Detect which cell encompasses the target text, then output its (X, Y) center coordinate. 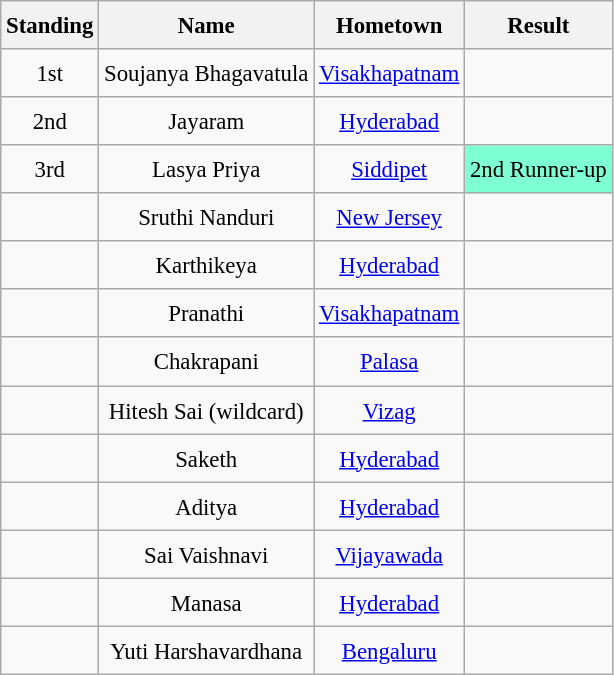
Vizag (390, 410)
Aditya (206, 506)
New Jersey (390, 217)
3rd (50, 169)
Pranathi (206, 314)
Result (538, 25)
2nd (50, 121)
Saketh (206, 458)
Karthikeya (206, 265)
Sai Vaishnavi (206, 554)
Lasya Priya (206, 169)
Standing (50, 25)
Yuti Harshavardhana (206, 650)
Bengaluru (390, 650)
Sruthi Nanduri (206, 217)
1st (50, 73)
Hitesh Sai (wildcard) (206, 410)
Manasa (206, 602)
Name (206, 25)
Vijayawada (390, 554)
Hometown (390, 25)
Jayaram (206, 121)
Siddipet (390, 169)
Chakrapani (206, 362)
Soujanya Bhagavatula (206, 73)
Palasa (390, 362)
2nd Runner-up (538, 169)
